Capture the cell that displays the provided text and extract its [X, Y] central coordinate. 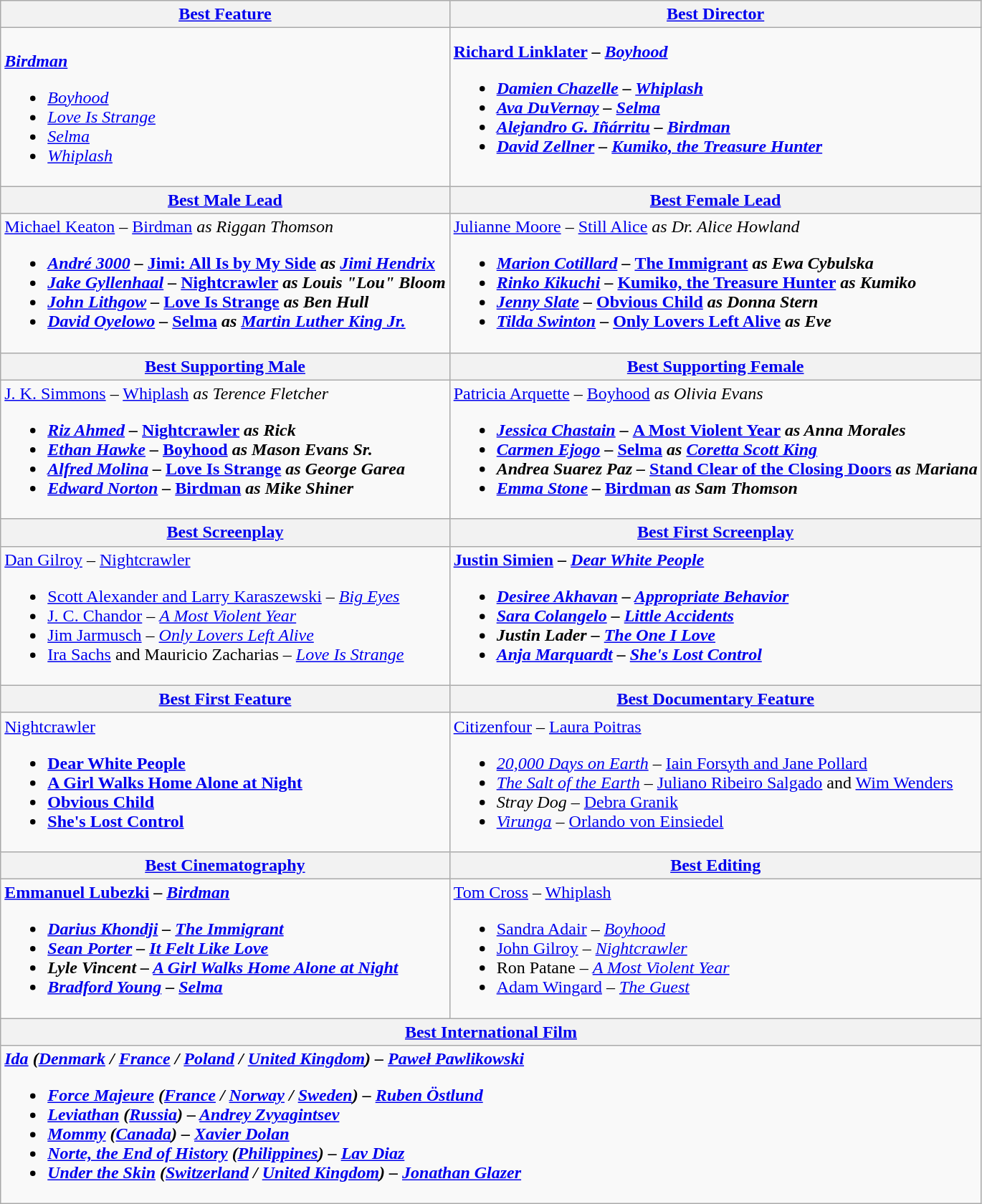
Best Supporting Female [715, 366]
Best First Feature [225, 699]
Best Cinematography [225, 865]
Tom Cross – WhiplashSandra Adair – BoyhoodJohn Gilroy – NightcrawlerRon Patane – A Most Violent YearAdam Wingard – The Guest [715, 948]
Best International Film [491, 1031]
Best Feature [225, 14]
Best Screenplay [225, 532]
Best Supporting Male [225, 366]
Best Female Lead [715, 200]
Best Male Lead [225, 200]
Best First Screenplay [715, 532]
NightcrawlerDear White PeopleA Girl Walks Home Alone at NightObvious ChildShe's Lost Control [225, 782]
Best Editing [715, 865]
Best Director [715, 14]
Richard Linklater – BoyhoodDamien Chazelle – WhiplashAva DuVernay – SelmaAlejandro G. Iñárritu – BirdmanDavid Zellner – Kumiko, the Treasure Hunter [715, 107]
Best Documentary Feature [715, 699]
BirdmanBoyhoodLove Is StrangeSelmaWhiplash [225, 107]
